Search for the cell housing the specified text and yield its [x, y] center coordinate. 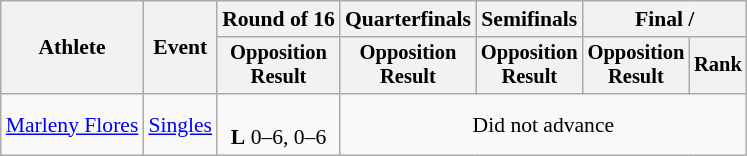
Singles [180, 124]
Semifinals [530, 19]
Quarterfinals [408, 19]
Marleny Flores [72, 124]
Round of 16 [278, 19]
Final / [665, 19]
Rank [718, 66]
Did not advance [544, 124]
Athlete [72, 48]
L 0–6, 0–6 [278, 124]
Event [180, 48]
